Determine the [x, y] coordinate at the center of the cell enclosing the given text.  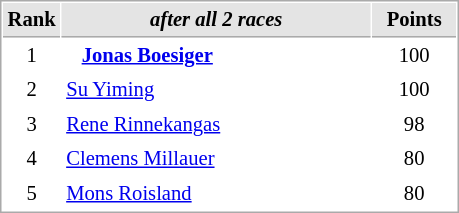
Rank [32, 20]
98 [414, 124]
Rene Rinnekangas [216, 124]
1 [32, 56]
5 [32, 194]
Mons Roisland [216, 194]
2 [32, 90]
4 [32, 158]
3 [32, 124]
Su Yiming [216, 90]
Jonas Boesiger [216, 56]
after all 2 races [216, 20]
Points [414, 20]
Clemens Millauer [216, 158]
